Identify which cell holds the provided text, then report its (x, y) central coordinate. 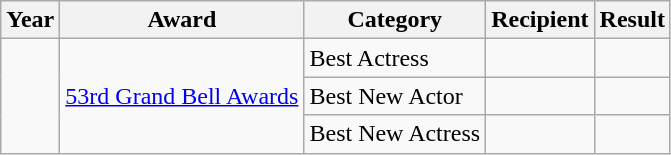
Best New Actor (395, 96)
Year (30, 20)
Award (182, 20)
Best New Actress (395, 134)
Best Actress (395, 58)
Recipient (540, 20)
53rd Grand Bell Awards (182, 96)
Result (632, 20)
Category (395, 20)
